For the text-containing cell, return its midpoint in (x, y) coordinate format. 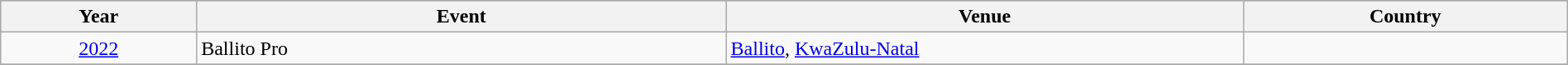
2022 (99, 48)
Venue (984, 17)
Country (1405, 17)
Ballito, KwaZulu-Natal (984, 48)
Ballito Pro (461, 48)
Event (461, 17)
Year (99, 17)
